Pinpoint the cell where the given text exists, returning its (X, Y) midpoint coordinate. 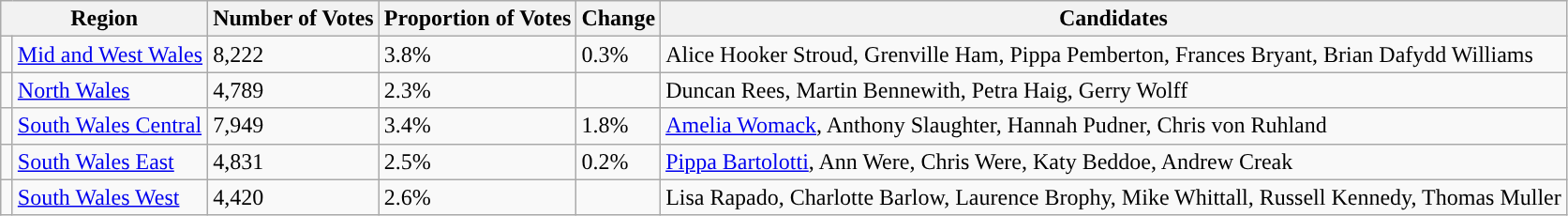
Proportion of Votes (478, 19)
Alice Hooker Stroud, Grenville Ham, Pippa Pemberton, Frances Bryant, Brian Dafydd Williams (1113, 54)
2.3% (478, 90)
0.3% (619, 54)
Lisa Rapado, Charlotte Barlow, Laurence Brophy, Mike Whittall, Russell Kennedy, Thomas Muller (1113, 197)
North Wales (110, 90)
Pippa Bartolotti, Ann Were, Chris Were, Katy Beddoe, Andrew Creak (1113, 162)
Candidates (1113, 19)
4,831 (294, 162)
4,789 (294, 90)
4,420 (294, 197)
2.6% (478, 197)
Region (105, 19)
8,222 (294, 54)
Amelia Womack, Anthony Slaughter, Hannah Pudner, Chris von Ruhland (1113, 126)
3.4% (478, 126)
2.5% (478, 162)
South Wales West (110, 197)
Change (619, 19)
7,949 (294, 126)
0.2% (619, 162)
1.8% (619, 126)
Duncan Rees, Martin Bennewith, Petra Haig, Gerry Wolff (1113, 90)
Mid and West Wales (110, 54)
South Wales Central (110, 126)
South Wales East (110, 162)
3.8% (478, 54)
Number of Votes (294, 19)
